From the cell containing the given text, extract its center point as [x, y] coordinate. 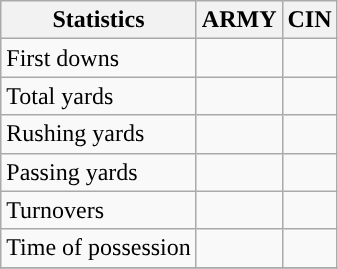
Statistics [99, 20]
Turnovers [99, 210]
Rushing yards [99, 134]
First downs [99, 58]
Passing yards [99, 172]
Time of possession [99, 248]
Total yards [99, 96]
CIN [310, 20]
ARMY [239, 20]
